Return the (x, y) coordinate for the center point of the cell that contains the specified text.  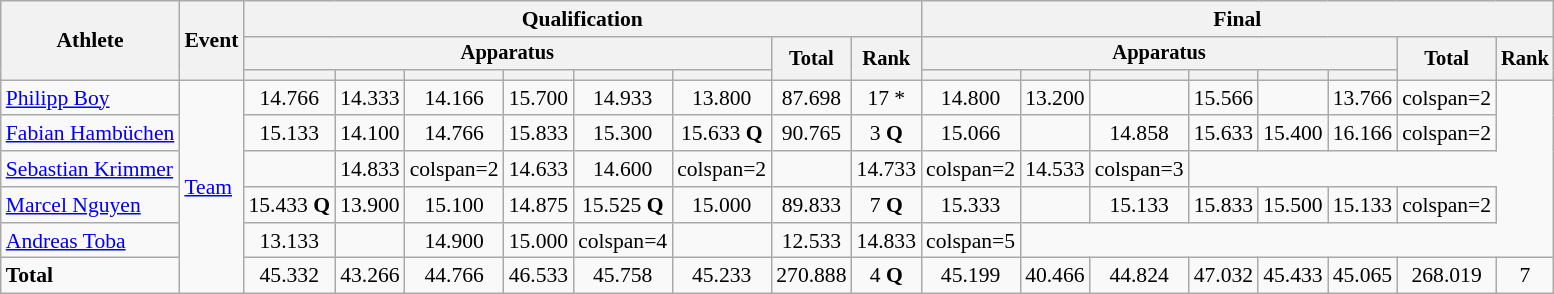
87.698 (811, 98)
14.533 (1054, 169)
15.500 (1292, 205)
45.065 (1362, 276)
44.766 (454, 276)
90.765 (811, 134)
14.900 (454, 241)
Fabian Hambüchen (90, 134)
16.166 (1362, 134)
4 Q (886, 276)
45.332 (289, 276)
3 Q (886, 134)
colspan=5 (970, 241)
15.066 (970, 134)
13.200 (1054, 98)
45.433 (1292, 276)
14.800 (970, 98)
47.032 (1224, 276)
15.525 Q (622, 205)
7 Q (886, 205)
13.800 (722, 98)
15.633 Q (722, 134)
15.566 (1224, 98)
14.333 (370, 98)
89.833 (811, 205)
44.824 (1140, 276)
14.100 (370, 134)
45.233 (722, 276)
46.533 (538, 276)
Marcel Nguyen (90, 205)
colspan=3 (1140, 169)
Athlete (90, 40)
14.933 (622, 98)
40.466 (1054, 276)
15.700 (538, 98)
Event (211, 40)
colspan=4 (622, 241)
14.166 (454, 98)
15.100 (454, 205)
14.633 (538, 169)
7 (1525, 276)
Andreas Toba (90, 241)
Team (211, 187)
15.633 (1224, 134)
45.199 (970, 276)
15.400 (1292, 134)
13.766 (1362, 98)
Sebastian Krimmer (90, 169)
14.600 (622, 169)
12.533 (811, 241)
15.333 (970, 205)
14.858 (1140, 134)
Qualification (582, 19)
14.875 (538, 205)
17 * (886, 98)
Philipp Boy (90, 98)
45.758 (622, 276)
13.900 (370, 205)
270.888 (811, 276)
15.433 Q (289, 205)
13.133 (289, 241)
Final (1238, 19)
15.300 (622, 134)
268.019 (1446, 276)
43.266 (370, 276)
14.733 (886, 169)
